Detect which cell encompasses the target text, then output its (X, Y) center coordinate. 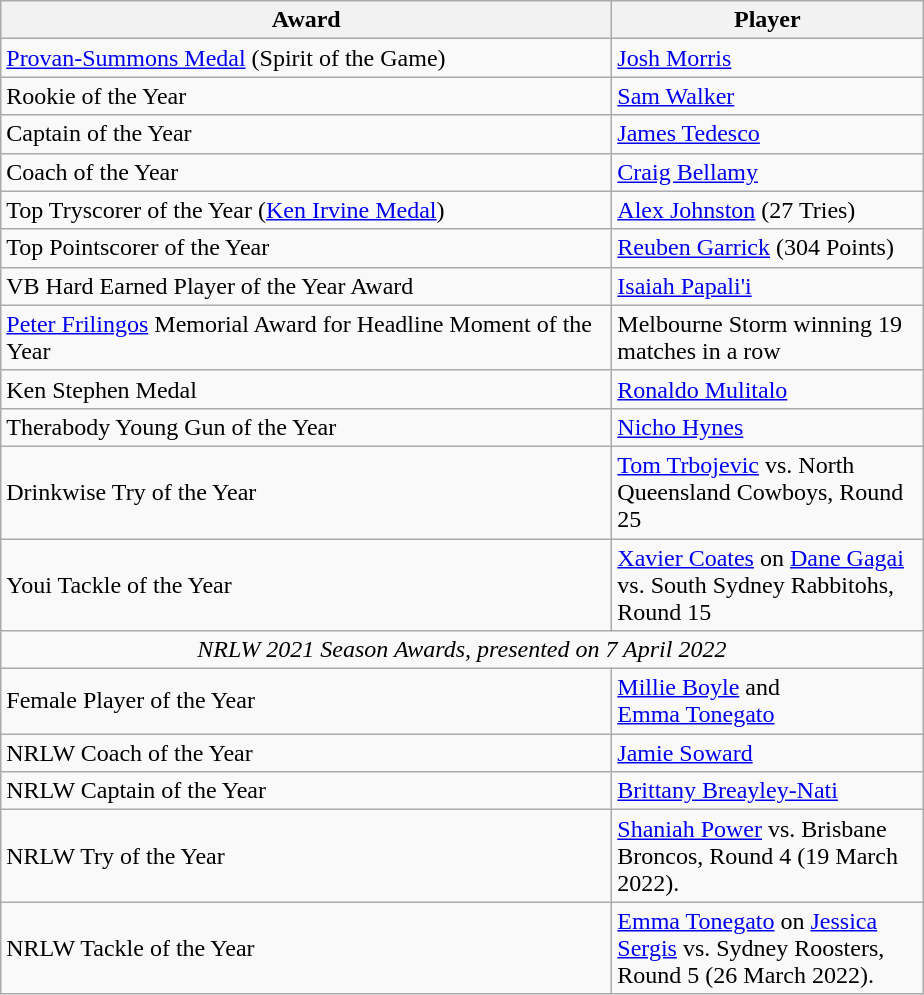
Alex Johnston (27 Tries) (768, 210)
NRLW 2021 Season Awards, presented on 7 April 2022 (462, 650)
Shaniah Power vs. Brisbane Broncos, Round 4 (19 March 2022). (768, 856)
Isaiah Papali'i (768, 286)
NRLW Captain of the Year (306, 791)
NRLW Coach of the Year (306, 753)
Jamie Soward (768, 753)
Xavier Coates on Dane Gagai vs. South Sydney Rabbitohs, Round 15 (768, 584)
Provan-Summons Medal (Spirit of the Game) (306, 58)
Coach of the Year (306, 172)
Ken Stephen Medal (306, 389)
Drinkwise Try of the Year (306, 492)
Emma Tonegato on Jessica Sergis vs. Sydney Roosters, Round 5 (26 March 2022). (768, 948)
Reuben Garrick (304 Points) (768, 248)
Tom Trbojevic vs. North Queensland Cowboys, Round 25 (768, 492)
Top Pointscorer of the Year (306, 248)
Ronaldo Mulitalo (768, 389)
Millie Boyle and Emma Tonegato (768, 702)
Therabody Young Gun of the Year (306, 427)
Craig Bellamy (768, 172)
Nicho Hynes (768, 427)
Rookie of the Year (306, 96)
Sam Walker (768, 96)
Brittany Breayley-Nati (768, 791)
Award (306, 20)
Top Tryscorer of the Year (Ken Irvine Medal) (306, 210)
VB Hard Earned Player of the Year Award (306, 286)
NRLW Tackle of the Year (306, 948)
Peter Frilingos Memorial Award for Headline Moment of the Year (306, 338)
Captain of the Year (306, 134)
James Tedesco (768, 134)
Melbourne Storm winning 19 matches in a row (768, 338)
Youi Tackle of the Year (306, 584)
NRLW Try of the Year (306, 856)
Female Player of the Year (306, 702)
Player (768, 20)
Josh Morris (768, 58)
